Extract the [X, Y] coordinate from the center of the cell holding the provided text.  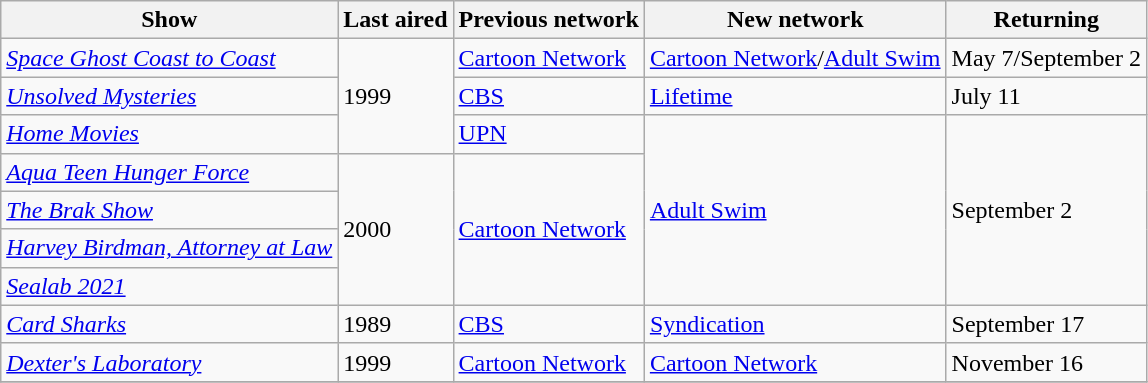
September 17 [1046, 324]
Sealab 2021 [170, 286]
Unsolved Mysteries [170, 96]
New network [795, 20]
Cartoon Network/Adult Swim [795, 58]
UPN [548, 134]
Harvey Birdman, Attorney at Law [170, 248]
Syndication [795, 324]
May 7/September 2 [1046, 58]
Returning [1046, 20]
1989 [396, 324]
Space Ghost Coast to Coast [170, 58]
November 16 [1046, 362]
Adult Swim [795, 210]
Last aired [396, 20]
Show [170, 20]
Card Sharks [170, 324]
September 2 [1046, 210]
Home Movies [170, 134]
Dexter's Laboratory [170, 362]
Previous network [548, 20]
Aqua Teen Hunger Force [170, 172]
Lifetime [795, 96]
July 11 [1046, 96]
The Brak Show [170, 210]
2000 [396, 229]
